Scan for the cell matching the given text and deliver its (x, y) coordinate at center. 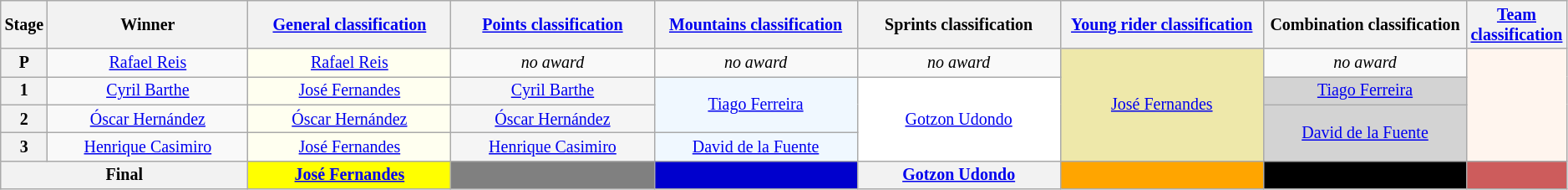
Mountains classification (755, 25)
Winner (148, 25)
Points classification (553, 25)
Combination classification (1365, 25)
P (24, 64)
General classification (349, 25)
2 (24, 119)
3 (24, 147)
Final (124, 174)
Team classification (1517, 25)
1 (24, 90)
Stage (24, 25)
Sprints classification (959, 25)
Young rider classification (1161, 25)
